Detect which cell encompasses the target text, then output its (X, Y) center coordinate. 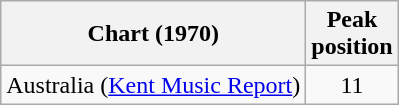
Chart (1970) (154, 34)
11 (352, 85)
Australia (Kent Music Report) (154, 85)
Peakposition (352, 34)
